Search for the cell housing the specified text and yield its (X, Y) center coordinate. 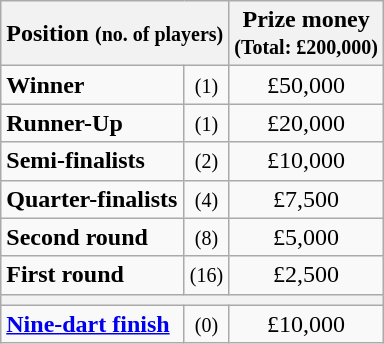
£50,000 (306, 85)
Prize money(Total: £200,000) (306, 34)
£5,000 (306, 237)
Runner-Up (92, 123)
(2) (206, 161)
Quarter-finalists (92, 199)
£7,500 (306, 199)
(4) (206, 199)
Nine-dart finish (92, 324)
(16) (206, 275)
Position (no. of players) (115, 34)
£20,000 (306, 123)
Winner (92, 85)
£2,500 (306, 275)
First round (92, 275)
Second round (92, 237)
(0) (206, 324)
(8) (206, 237)
Semi-finalists (92, 161)
